Locate the cell with the specified text and output its [x, y] center coordinate. 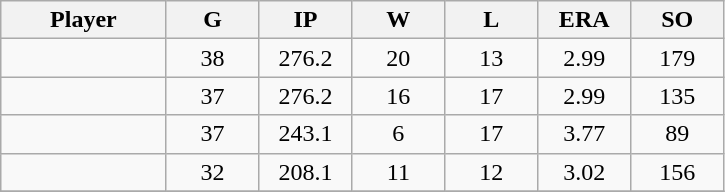
Player [84, 20]
W [398, 20]
11 [398, 172]
20 [398, 58]
38 [212, 58]
89 [678, 134]
IP [306, 20]
208.1 [306, 172]
16 [398, 96]
6 [398, 134]
135 [678, 96]
3.02 [584, 172]
ERA [584, 20]
3.77 [584, 134]
G [212, 20]
156 [678, 172]
243.1 [306, 134]
179 [678, 58]
SO [678, 20]
12 [492, 172]
13 [492, 58]
32 [212, 172]
L [492, 20]
